Determine the [X, Y] coordinate at the center of the cell enclosing the given text.  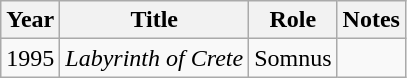
Title [154, 20]
Year [30, 20]
1995 [30, 58]
Role [293, 20]
Notes [371, 20]
Labyrinth of Crete [154, 58]
Somnus [293, 58]
